Identify which cell holds the provided text, then report its [x, y] central coordinate. 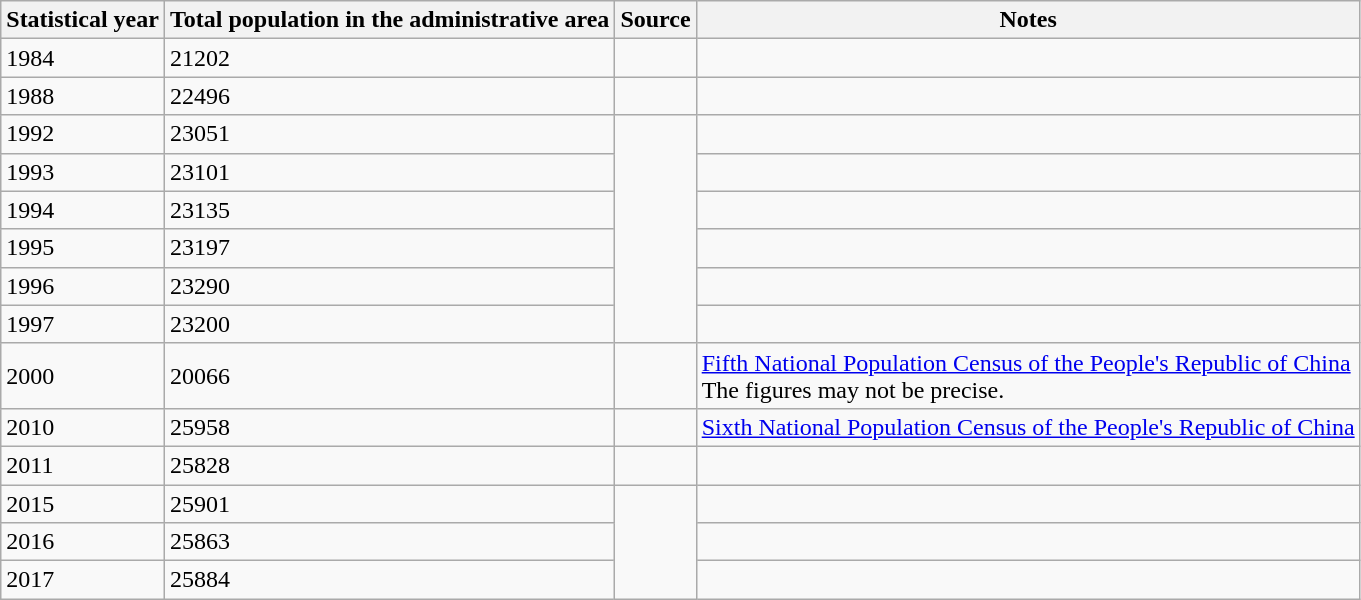
1997 [83, 324]
Source [656, 20]
2015 [83, 503]
1995 [83, 248]
23051 [389, 134]
23101 [389, 172]
1994 [83, 210]
2000 [83, 376]
Statistical year [83, 20]
Total population in the administrative area [389, 20]
2017 [83, 580]
Sixth National Population Census of the People's Republic of China [1028, 427]
25828 [389, 465]
23197 [389, 248]
1992 [83, 134]
23200 [389, 324]
2016 [83, 542]
25901 [389, 503]
25958 [389, 427]
23290 [389, 286]
2011 [83, 465]
20066 [389, 376]
21202 [389, 58]
22496 [389, 96]
1988 [83, 96]
23135 [389, 210]
1996 [83, 286]
1993 [83, 172]
25884 [389, 580]
Fifth National Population Census of the People's Republic of ChinaThe figures may not be precise. [1028, 376]
1984 [83, 58]
Notes [1028, 20]
2010 [83, 427]
25863 [389, 542]
